Capture the cell that displays the provided text and extract its [X, Y] central coordinate. 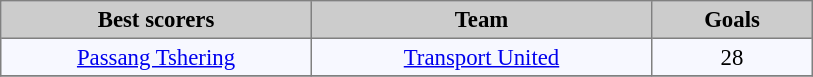
Best scorers [156, 20]
Passang Tshering [156, 57]
Team [481, 20]
28 [732, 57]
Transport United [481, 57]
Goals [732, 20]
